From the cell containing the given text, extract its center point as (x, y) coordinate. 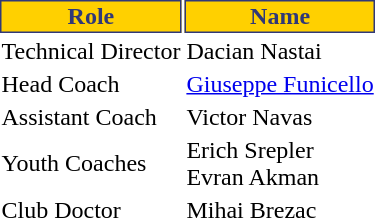
Head Coach (91, 84)
Assistant Coach (91, 117)
Victor Navas (280, 117)
Youth Coaches (91, 164)
Erich Srepler Evran Akman (280, 164)
Technical Director (91, 51)
Role (91, 16)
Dacian Nastai (280, 51)
Giuseppe Funicello (280, 84)
Name (280, 16)
